Detect which cell encompasses the target text, then output its [X, Y] center coordinate. 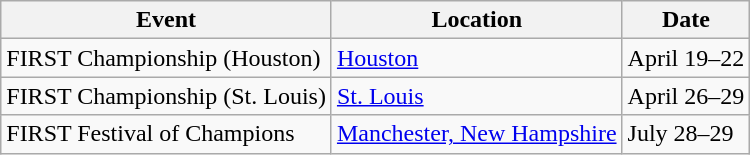
July 28–29 [686, 134]
April 26–29 [686, 96]
FIRST Championship (Houston) [166, 58]
April 19–22 [686, 58]
St. Louis [476, 96]
FIRST Championship (St. Louis) [166, 96]
Location [476, 20]
Date [686, 20]
Manchester, New Hampshire [476, 134]
Houston [476, 58]
FIRST Festival of Champions [166, 134]
Event [166, 20]
